Return (x, y) of the center of cell containing provided text 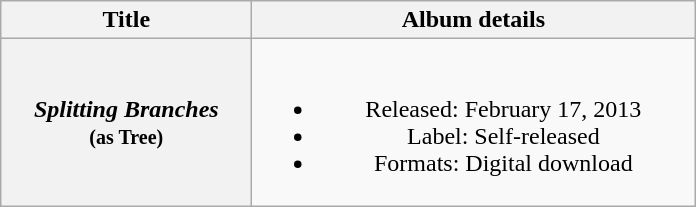
Released: February 17, 2013Label: Self-releasedFormats: Digital download (474, 122)
Splitting Branches (as Tree) (126, 122)
Album details (474, 20)
Title (126, 20)
